Return the [x, y] coordinate for the center point of the cell that contains the specified text.  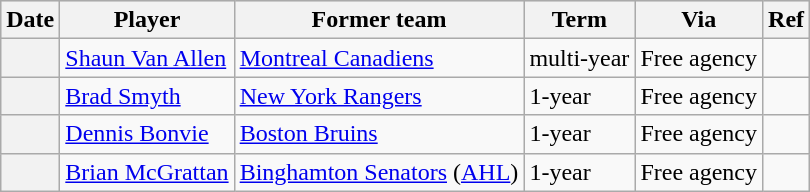
Via [699, 20]
Term [580, 20]
Dennis Bonvie [147, 134]
multi-year [580, 58]
New York Rangers [379, 96]
Player [147, 20]
Ref [786, 20]
Former team [379, 20]
Shaun Van Allen [147, 58]
Montreal Canadiens [379, 58]
Boston Bruins [379, 134]
Binghamton Senators (AHL) [379, 172]
Date [30, 20]
Brad Smyth [147, 96]
Brian McGrattan [147, 172]
